From the cell containing the given text, extract its center point as (X, Y) coordinate. 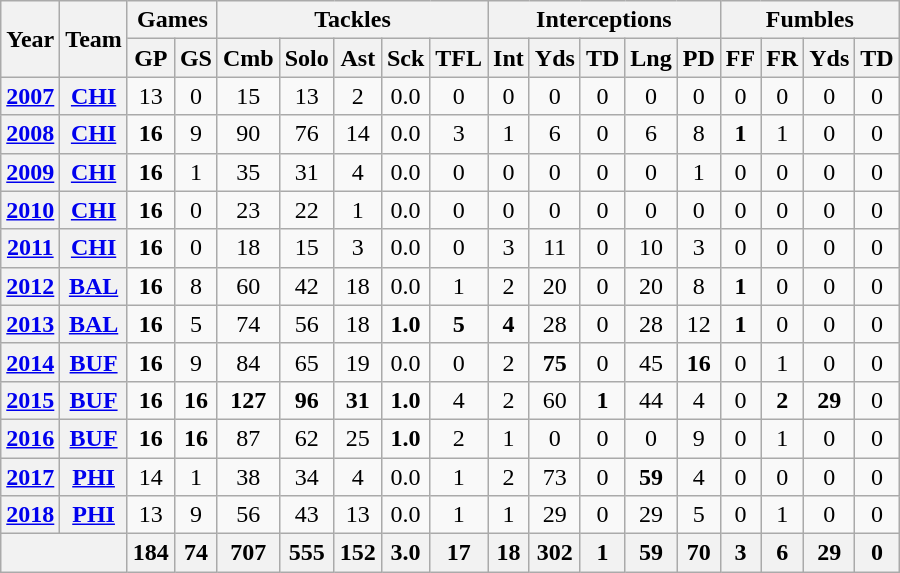
2017 (30, 477)
45 (651, 362)
2008 (30, 134)
Year (30, 39)
302 (554, 553)
Lng (651, 58)
42 (306, 286)
35 (248, 172)
3.0 (405, 553)
90 (248, 134)
127 (248, 400)
22 (306, 210)
2010 (30, 210)
17 (459, 553)
34 (306, 477)
70 (698, 553)
Ast (358, 58)
2009 (30, 172)
11 (554, 248)
75 (554, 362)
Solo (306, 58)
84 (248, 362)
TFL (459, 58)
2007 (30, 96)
12 (698, 324)
184 (150, 553)
2012 (30, 286)
2016 (30, 438)
62 (306, 438)
555 (306, 553)
Fumbles (810, 20)
Cmb (248, 58)
Tackles (352, 20)
73 (554, 477)
GS (196, 58)
76 (306, 134)
2015 (30, 400)
152 (358, 553)
PD (698, 58)
38 (248, 477)
10 (651, 248)
43 (306, 515)
65 (306, 362)
2011 (30, 248)
Int (509, 58)
96 (306, 400)
19 (358, 362)
23 (248, 210)
25 (358, 438)
Team (94, 39)
44 (651, 400)
2014 (30, 362)
Games (172, 20)
GP (150, 58)
2013 (30, 324)
87 (248, 438)
2018 (30, 515)
Sck (405, 58)
Interceptions (604, 20)
FR (782, 58)
707 (248, 553)
FF (740, 58)
